Pinpoint the cell where the given text exists, returning its (X, Y) midpoint coordinate. 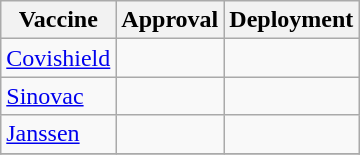
Vaccine (58, 20)
Janssen (58, 134)
Deployment (292, 20)
Approval (170, 20)
Sinovac (58, 96)
Covishield (58, 58)
